Search for the cell housing the specified text and yield its [X, Y] center coordinate. 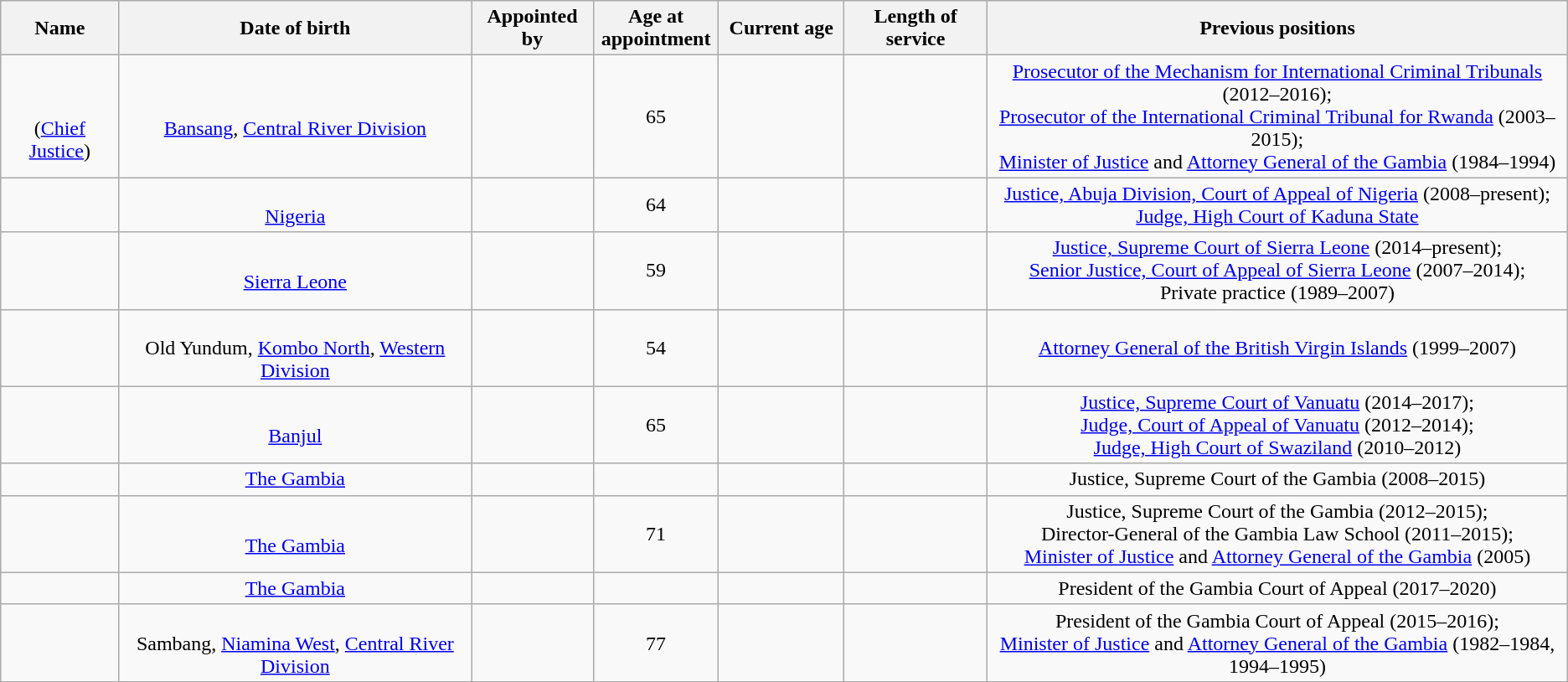
(Chief Justice) [60, 116]
Justice, Supreme Court of Sierra Leone (2014–present);Senior Justice, Court of Appeal of Sierra Leone (2007–2014);Private practice (1989–2007) [1278, 271]
54 [656, 348]
Current age [781, 28]
71 [656, 534]
77 [656, 643]
Justice, Supreme Court of the Gambia (2008–2015) [1278, 479]
President of the Gambia Court of Appeal (2017–2020) [1278, 588]
Banjul [295, 425]
64 [656, 204]
President of the Gambia Court of Appeal (2015–2016);Minister of Justice and Attorney General of the Gambia (1982–1984, 1994–1995) [1278, 643]
Appointed by [533, 28]
Justice, Supreme Court of Vanuatu (2014–2017);Judge, Court of Appeal of Vanuatu (2012–2014);Judge, High Court of Swaziland (2010–2012) [1278, 425]
Old Yundum, Kombo North, Western Division [295, 348]
Sierra Leone [295, 271]
Attorney General of the British Virgin Islands (1999–2007) [1278, 348]
Bansang, Central River Division [295, 116]
Age at appointment [656, 28]
Previous positions [1278, 28]
Length of service [916, 28]
Justice, Abuja Division, Court of Appeal of Nigeria (2008–present);Judge, High Court of Kaduna State [1278, 204]
Name [60, 28]
Date of birth [295, 28]
Sambang, Niamina West, Central River Division [295, 643]
Nigeria [295, 204]
59 [656, 271]
